Identify which cell holds the provided text, then report its [X, Y] central coordinate. 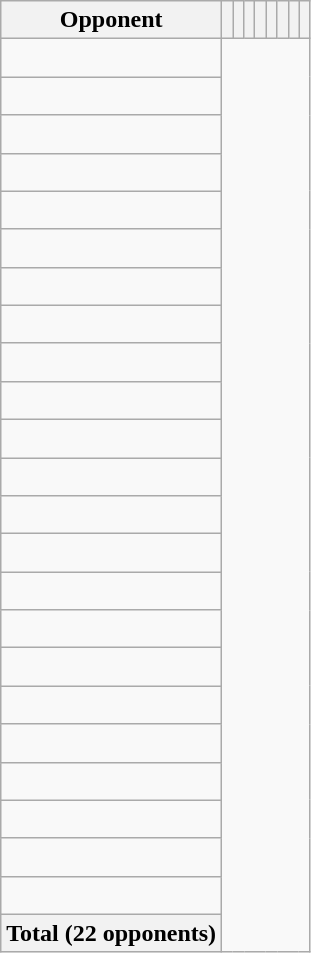
Total (22 opponents) [112, 933]
Opponent [112, 20]
